Search for the cell housing the specified text and yield its [x, y] center coordinate. 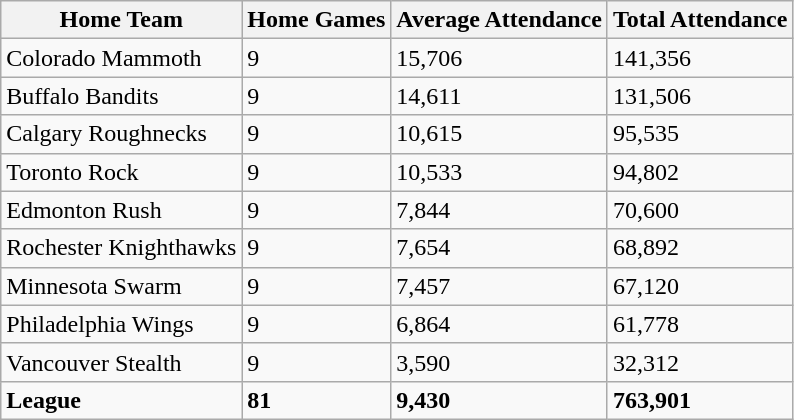
61,778 [700, 324]
10,615 [500, 134]
81 [316, 400]
Vancouver Stealth [122, 362]
6,864 [500, 324]
Calgary Roughnecks [122, 134]
70,600 [700, 210]
Average Attendance [500, 20]
94,802 [700, 172]
67,120 [700, 286]
League [122, 400]
Colorado Mammoth [122, 58]
9,430 [500, 400]
95,535 [700, 134]
10,533 [500, 172]
Toronto Rock [122, 172]
15,706 [500, 58]
7,844 [500, 210]
Home Team [122, 20]
7,654 [500, 248]
131,506 [700, 96]
Rochester Knighthawks [122, 248]
Philadelphia Wings [122, 324]
7,457 [500, 286]
763,901 [700, 400]
Edmonton Rush [122, 210]
32,312 [700, 362]
Total Attendance [700, 20]
141,356 [700, 58]
Home Games [316, 20]
14,611 [500, 96]
3,590 [500, 362]
68,892 [700, 248]
Minnesota Swarm [122, 286]
Buffalo Bandits [122, 96]
